Provide the (x, y) coordinate of the cell's center where the given text is located.  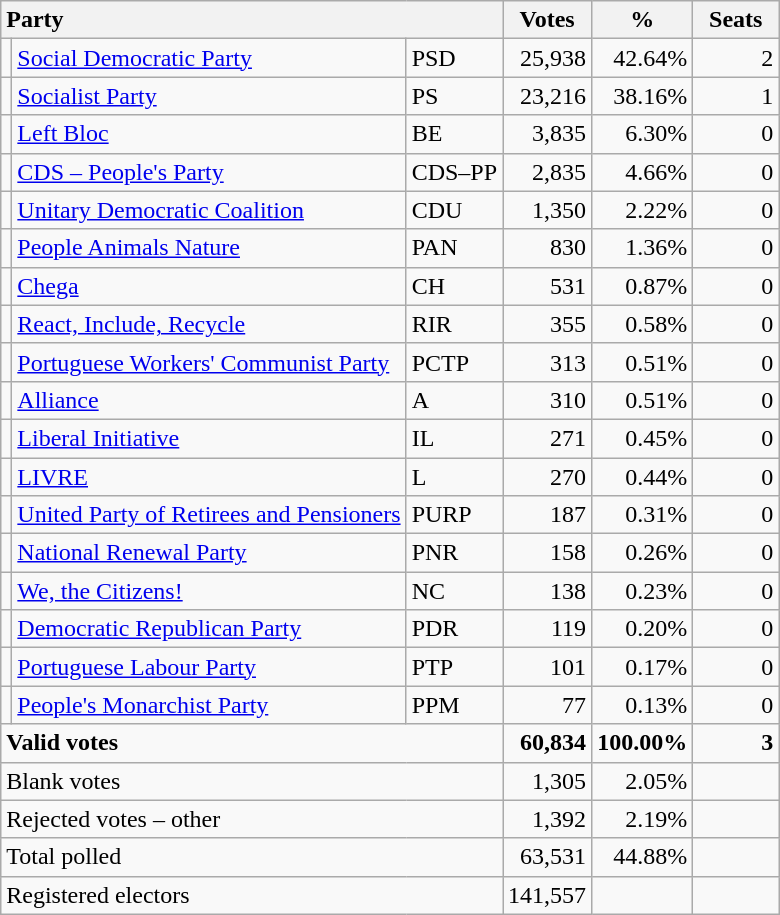
React, Include, Recycle (209, 324)
1,350 (548, 210)
LIVRE (209, 477)
Social Democratic Party (209, 58)
Socialist Party (209, 96)
187 (548, 515)
313 (548, 362)
138 (548, 591)
CDS–PP (454, 172)
PTP (454, 667)
PDR (454, 629)
National Renewal Party (209, 553)
Valid votes (252, 743)
2.05% (642, 781)
Portuguese Labour Party (209, 667)
Blank votes (252, 781)
Seats (736, 20)
38.16% (642, 96)
0.44% (642, 477)
CDS – People's Party (209, 172)
0.45% (642, 438)
People Animals Nature (209, 248)
310 (548, 400)
1 (736, 96)
119 (548, 629)
PPM (454, 705)
4.66% (642, 172)
1,392 (548, 819)
100.00% (642, 743)
We, the Citizens! (209, 591)
Total polled (252, 857)
United Party of Retirees and Pensioners (209, 515)
A (454, 400)
RIR (454, 324)
PAN (454, 248)
Unitary Democratic Coalition (209, 210)
PCTP (454, 362)
Democratic Republican Party (209, 629)
1.36% (642, 248)
0.20% (642, 629)
Votes (548, 20)
Alliance (209, 400)
158 (548, 553)
270 (548, 477)
Registered electors (252, 895)
0.26% (642, 553)
355 (548, 324)
L (454, 477)
141,557 (548, 895)
830 (548, 248)
CDU (454, 210)
6.30% (642, 134)
Party (252, 20)
2 (736, 58)
PNR (454, 553)
531 (548, 286)
PURP (454, 515)
2.19% (642, 819)
0.31% (642, 515)
Left Bloc (209, 134)
PSD (454, 58)
60,834 (548, 743)
People's Monarchist Party (209, 705)
3 (736, 743)
3,835 (548, 134)
NC (454, 591)
42.64% (642, 58)
2.22% (642, 210)
% (642, 20)
Portuguese Workers' Communist Party (209, 362)
0.87% (642, 286)
23,216 (548, 96)
1,305 (548, 781)
63,531 (548, 857)
Chega (209, 286)
44.88% (642, 857)
Rejected votes – other (252, 819)
0.58% (642, 324)
Liberal Initiative (209, 438)
BE (454, 134)
0.13% (642, 705)
77 (548, 705)
0.17% (642, 667)
2,835 (548, 172)
0.23% (642, 591)
101 (548, 667)
PS (454, 96)
CH (454, 286)
25,938 (548, 58)
271 (548, 438)
IL (454, 438)
